Locate the cell with the specified text and output its (x, y) center coordinate. 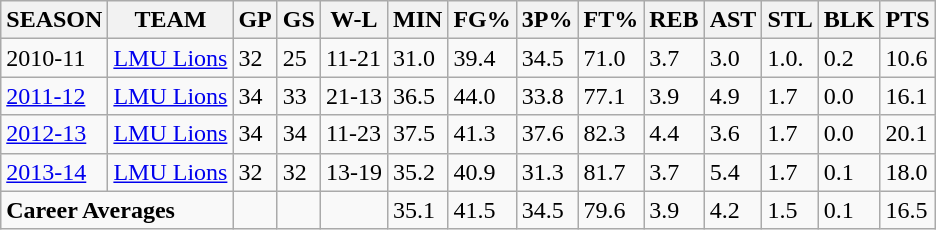
82.3 (611, 134)
W-L (354, 20)
16.5 (908, 210)
3.0 (733, 58)
AST (733, 20)
35.2 (417, 172)
11-23 (354, 134)
FT% (611, 20)
13-19 (354, 172)
2012-13 (54, 134)
18.0 (908, 172)
5.4 (733, 172)
GP (255, 20)
37.6 (547, 134)
10.6 (908, 58)
81.7 (611, 172)
MIN (417, 20)
4.2 (733, 210)
4.4 (674, 134)
STL (790, 20)
3P% (547, 20)
31.3 (547, 172)
GS (298, 20)
41.3 (482, 134)
REB (674, 20)
16.1 (908, 96)
79.6 (611, 210)
Career Averages (117, 210)
BLK (849, 20)
3.6 (733, 134)
36.5 (417, 96)
FG% (482, 20)
39.4 (482, 58)
2010-11 (54, 58)
44.0 (482, 96)
SEASON (54, 20)
33.8 (547, 96)
2013-14 (54, 172)
PTS (908, 20)
4.9 (733, 96)
40.9 (482, 172)
1.0. (790, 58)
0.2 (849, 58)
35.1 (417, 210)
33 (298, 96)
31.0 (417, 58)
21-13 (354, 96)
11-21 (354, 58)
37.5 (417, 134)
25 (298, 58)
2011-12 (54, 96)
71.0 (611, 58)
1.5 (790, 210)
TEAM (170, 20)
41.5 (482, 210)
77.1 (611, 96)
20.1 (908, 134)
